Capture the cell that displays the provided text and extract its [X, Y] central coordinate. 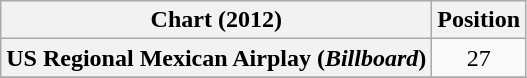
Chart (2012) [216, 20]
US Regional Mexican Airplay (Billboard) [216, 58]
Position [479, 20]
27 [479, 58]
